Find where the given text appears and provide that cell's center as (x, y) coordinate. 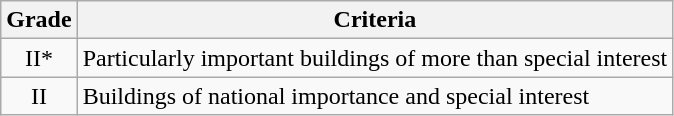
Grade (39, 20)
Criteria (375, 20)
II (39, 96)
Particularly important buildings of more than special interest (375, 58)
Buildings of national importance and special interest (375, 96)
II* (39, 58)
